Locate the cell with the specified text and output its (X, Y) center coordinate. 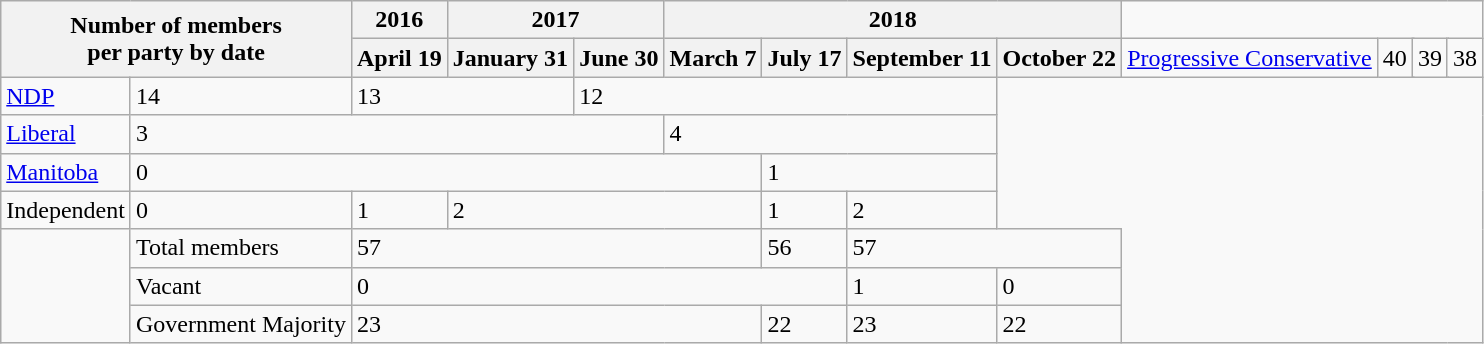
June 30 (619, 58)
14 (240, 96)
Manitoba (66, 172)
Vacant (240, 286)
Liberal (66, 134)
2018 (893, 20)
38 (1464, 58)
13 (462, 96)
12 (786, 96)
39 (1430, 58)
40 (1394, 58)
56 (804, 248)
Progressive Conservative (1250, 58)
Total members (240, 248)
January 31 (510, 58)
Government Majority (240, 324)
September 11 (922, 58)
July 17 (804, 58)
April 19 (399, 58)
Independent (66, 210)
October 22 (1060, 58)
Number of membersper party by date (176, 39)
4 (830, 134)
3 (397, 134)
March 7 (713, 58)
2016 (399, 20)
2017 (556, 20)
NDP (66, 96)
